Scan for the cell matching the given text and deliver its (X, Y) coordinate at center. 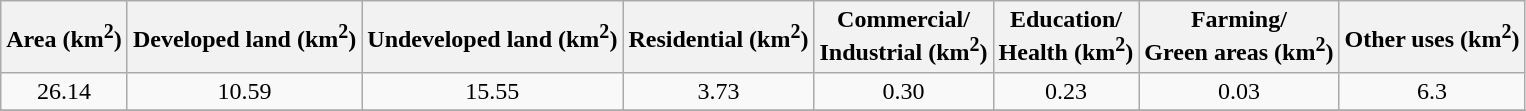
6.3 (1432, 91)
Undeveloped land (km2) (492, 37)
10.59 (244, 91)
Developed land (km2) (244, 37)
Education/ Health (km2) (1066, 37)
Area (km2) (64, 37)
26.14 (64, 91)
Other uses (km2) (1432, 37)
15.55 (492, 91)
0.23 (1066, 91)
3.73 (718, 91)
Residential (km2) (718, 37)
Farming/ Green areas (km2) (1239, 37)
0.03 (1239, 91)
0.30 (904, 91)
Commercial/ Industrial (km2) (904, 37)
